Return the [X, Y] coordinate for the center point of the cell that contains the specified text.  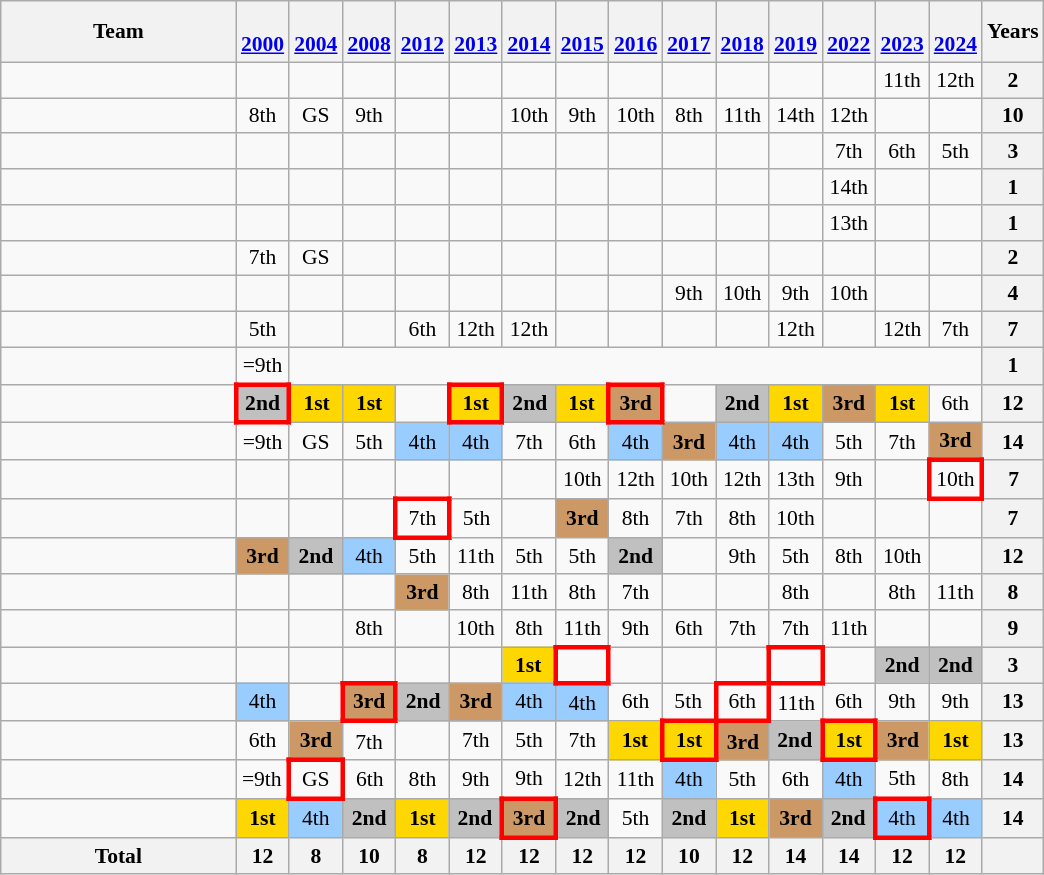
2023 [902, 32]
Years [1013, 32]
2024 [956, 32]
2012 [422, 32]
Total [118, 856]
2022 [848, 32]
2004 [316, 32]
2019 [796, 32]
2017 [688, 32]
2008 [368, 32]
2000 [262, 32]
2018 [742, 32]
4 [1013, 294]
9 [1013, 628]
Team [118, 32]
2016 [636, 32]
2014 [528, 32]
2013 [476, 32]
2015 [582, 32]
